Determine the [X, Y] coordinate at the center of the cell enclosing the given text.  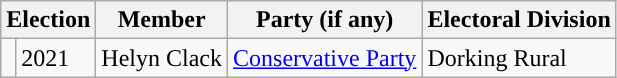
Election [48, 20]
2021 [56, 58]
Dorking Rural [519, 58]
Member [162, 20]
Electoral Division [519, 20]
Conservative Party [325, 58]
Helyn Clack [162, 58]
Party (if any) [325, 20]
